Provide the (x, y) coordinate of the cell's center where the given text is located.  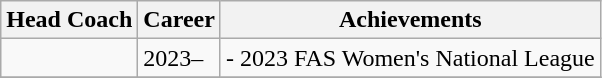
Career (180, 20)
Achievements (410, 20)
- 2023 FAS Women's National League (410, 58)
2023– (180, 58)
Head Coach (70, 20)
